Pinpoint the cell where the given text exists, returning its [x, y] midpoint coordinate. 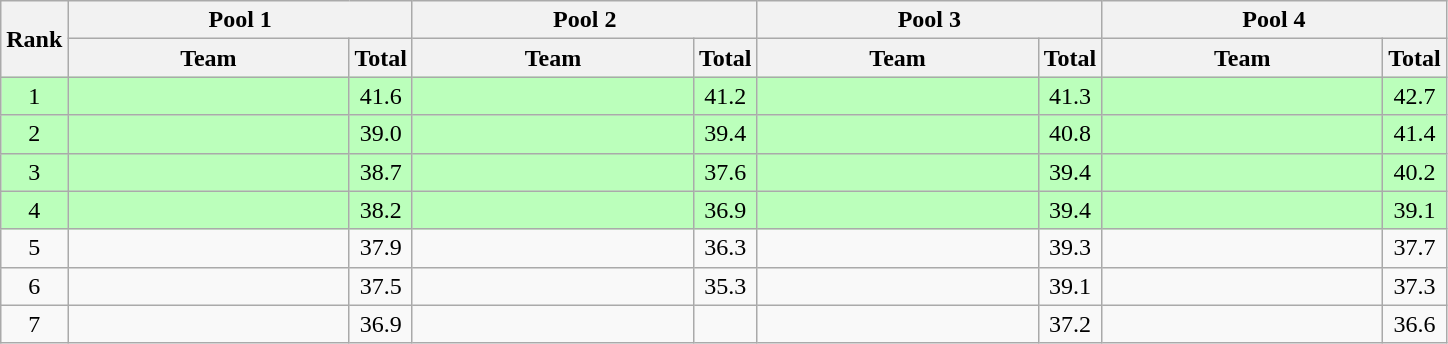
38.2 [381, 210]
36.3 [726, 248]
37.2 [1070, 324]
35.3 [726, 286]
37.3 [1415, 286]
37.6 [726, 172]
41.4 [1415, 134]
41.6 [381, 96]
Rank [34, 39]
42.7 [1415, 96]
2 [34, 134]
36.6 [1415, 324]
5 [34, 248]
41.3 [1070, 96]
1 [34, 96]
41.2 [726, 96]
37.7 [1415, 248]
4 [34, 210]
40.2 [1415, 172]
37.5 [381, 286]
Pool 3 [930, 20]
39.3 [1070, 248]
Pool 4 [1274, 20]
Pool 1 [240, 20]
39.0 [381, 134]
40.8 [1070, 134]
38.7 [381, 172]
3 [34, 172]
37.9 [381, 248]
Pool 2 [584, 20]
6 [34, 286]
7 [34, 324]
